Identify which cell holds the provided text, then report its [X, Y] central coordinate. 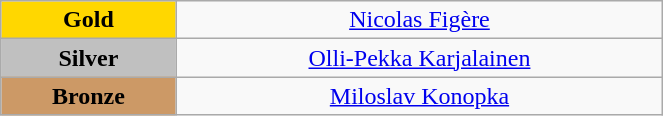
Gold [88, 20]
Olli-Pekka Karjalainen [420, 58]
Miloslav Konopka [420, 96]
Bronze [88, 96]
Nicolas Figère [420, 20]
Silver [88, 58]
